For the text-containing cell, return its midpoint in (x, y) coordinate format. 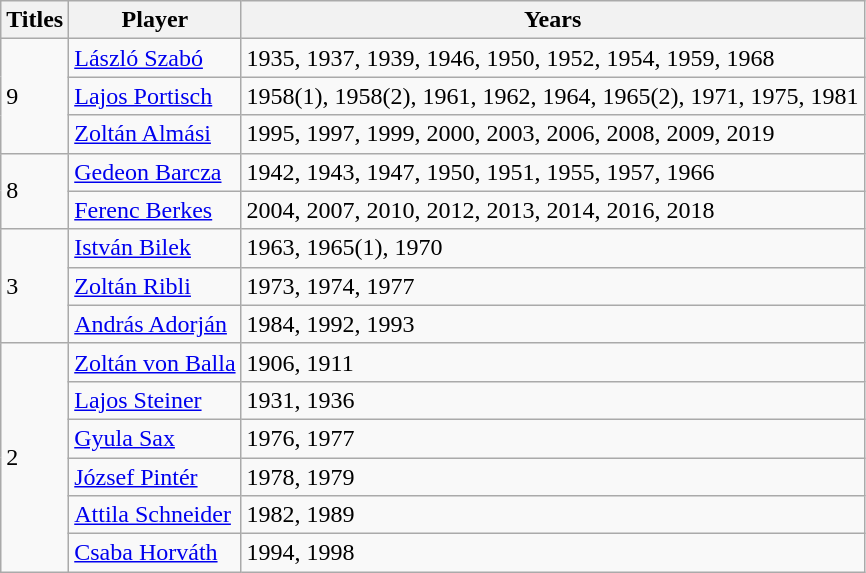
Zoltán Ribli (155, 286)
1931, 1936 (552, 400)
2 (35, 457)
9 (35, 96)
Years (552, 20)
András Adorján (155, 324)
2004, 2007, 2010, 2012, 2013, 2014, 2016, 2018 (552, 210)
Titles (35, 20)
Ferenc Berkes (155, 210)
Lajos Portisch (155, 96)
1982, 1989 (552, 515)
1984, 1992, 1993 (552, 324)
1976, 1977 (552, 438)
Zoltán Almási (155, 134)
1978, 1979 (552, 477)
Gyula Sax (155, 438)
Zoltán von Balla (155, 362)
1906, 1911 (552, 362)
1994, 1998 (552, 553)
8 (35, 191)
Attila Schneider (155, 515)
3 (35, 286)
1963, 1965(1), 1970 (552, 248)
1973, 1974, 1977 (552, 286)
1958(1), 1958(2), 1961, 1962, 1964, 1965(2), 1971, 1975, 1981 (552, 96)
Gedeon Barcza (155, 172)
László Szabó (155, 58)
1942, 1943, 1947, 1950, 1951, 1955, 1957, 1966 (552, 172)
István Bilek (155, 248)
József Pintér (155, 477)
1935, 1937, 1939, 1946, 1950, 1952, 1954, 1959, 1968 (552, 58)
1995, 1997, 1999, 2000, 2003, 2006, 2008, 2009, 2019 (552, 134)
Csaba Horváth (155, 553)
Player (155, 20)
Lajos Steiner (155, 400)
